For the text-containing cell, return its midpoint in (X, Y) coordinate format. 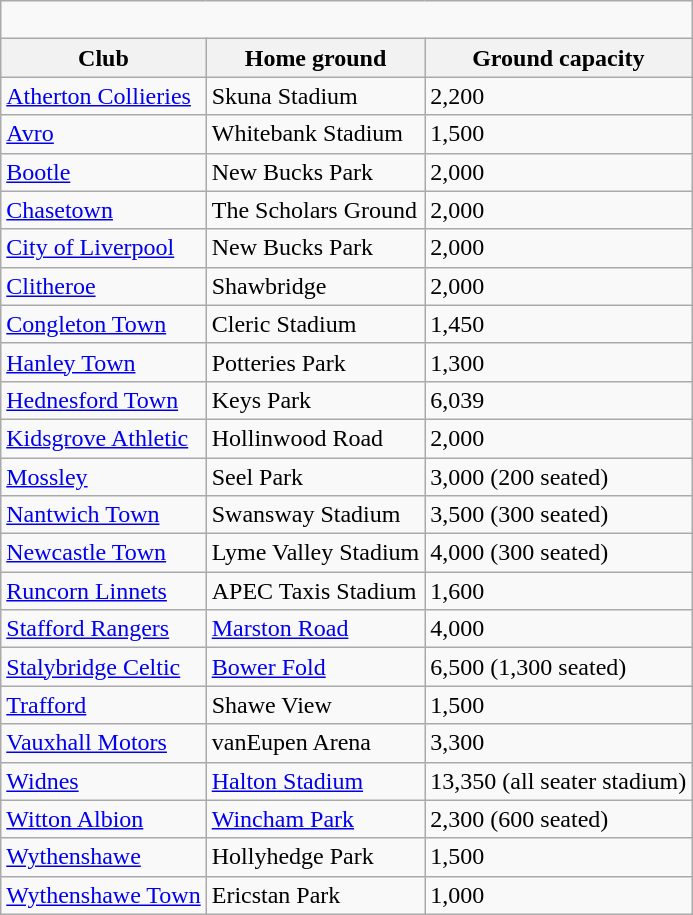
3,500 (300 seated) (558, 515)
1,300 (558, 362)
Ericstan Park (316, 895)
Shawbridge (316, 286)
4,000 (558, 629)
Home ground (316, 58)
Chasetown (104, 210)
City of Liverpool (104, 248)
3,300 (558, 743)
Skuna Stadium (316, 96)
Halton Stadium (316, 781)
6,500 (1,300 seated) (558, 667)
Bootle (104, 172)
Swansway Stadium (316, 515)
Hanley Town (104, 362)
Newcastle Town (104, 553)
Bower Fold (316, 667)
Hednesford Town (104, 400)
Potteries Park (316, 362)
2,200 (558, 96)
vanEupen Arena (316, 743)
Mossley (104, 477)
Cleric Stadium (316, 324)
Marston Road (316, 629)
Hollinwood Road (316, 438)
Stalybridge Celtic (104, 667)
2,300 (600 seated) (558, 819)
Lyme Valley Stadium (316, 553)
Congleton Town (104, 324)
Shawe View (316, 705)
Club (104, 58)
6,039 (558, 400)
Kidsgrove Athletic (104, 438)
3,000 (200 seated) (558, 477)
Nantwich Town (104, 515)
APEC Taxis Stadium (316, 591)
13,350 (all seater stadium) (558, 781)
Atherton Collieries (104, 96)
The Scholars Ground (316, 210)
Trafford (104, 705)
4,000 (300 seated) (558, 553)
Vauxhall Motors (104, 743)
Avro (104, 134)
Whitebank Stadium (316, 134)
Clitheroe (104, 286)
Witton Albion (104, 819)
Hollyhedge Park (316, 857)
Runcorn Linnets (104, 591)
Keys Park (316, 400)
1,600 (558, 591)
Seel Park (316, 477)
Stafford Rangers (104, 629)
Widnes (104, 781)
1,450 (558, 324)
1,000 (558, 895)
Wythenshawe Town (104, 895)
Wythenshawe (104, 857)
Wincham Park (316, 819)
Ground capacity (558, 58)
